Identify which cell holds the provided text, then report its [X, Y] central coordinate. 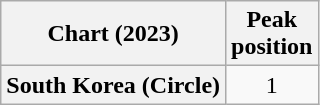
Chart (2023) [114, 34]
South Korea (Circle) [114, 85]
Peakposition [272, 34]
1 [272, 85]
